Find where the given text appears and provide that cell's center as [x, y] coordinate. 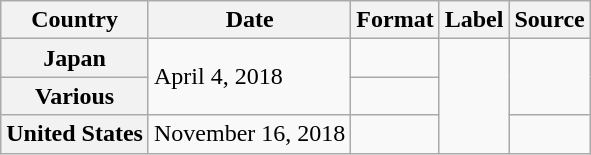
Source [550, 20]
Japan [75, 58]
United States [75, 134]
November 16, 2018 [249, 134]
Format [395, 20]
April 4, 2018 [249, 77]
Country [75, 20]
Various [75, 96]
Label [474, 20]
Date [249, 20]
